Determine the (X, Y) coordinate at the center of the cell enclosing the given text.  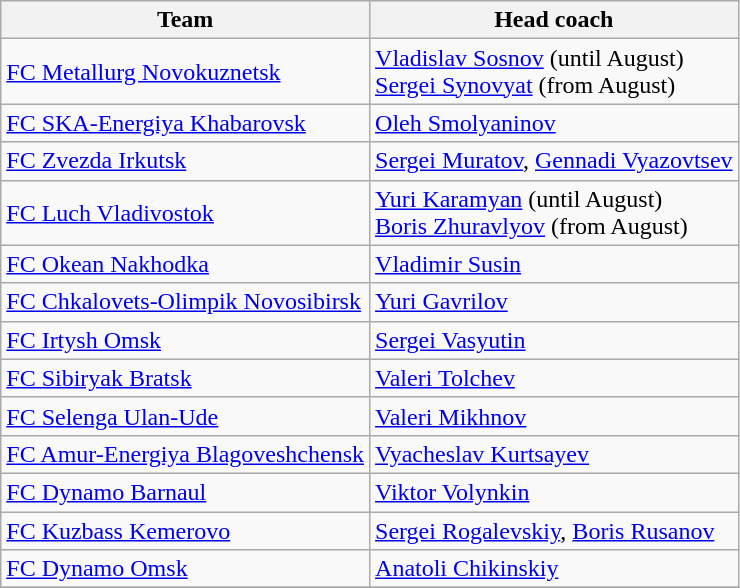
FC SKA-Energiya Khabarovsk (186, 123)
Sergei Muratov, Gennadi Vyazovtsev (554, 161)
FC Metallurg Novokuznetsk (186, 72)
Anatoli Chikinskiy (554, 569)
Sergei Vasyutin (554, 340)
FC Zvezda Irkutsk (186, 161)
Head coach (554, 20)
Valeri Mikhnov (554, 416)
Sergei Rogalevskiy, Boris Rusanov (554, 531)
FC Chkalovets-Olimpik Novosibirsk (186, 302)
FC Dynamo Barnaul (186, 492)
FC Kuzbass Kemerovo (186, 531)
Vladislav Sosnov (until August)Sergei Synovyat (from August) (554, 72)
FC Luch Vladivostok (186, 212)
Viktor Volynkin (554, 492)
Vyacheslav Kurtsayev (554, 454)
FC Dynamo Omsk (186, 569)
FC Amur-Energiya Blagoveshchensk (186, 454)
Oleh Smolyaninov (554, 123)
Vladimir Susin (554, 264)
FC Irtysh Omsk (186, 340)
Valeri Tolchev (554, 378)
FC Sibiryak Bratsk (186, 378)
FC Okean Nakhodka (186, 264)
FC Selenga Ulan-Ude (186, 416)
Yuri Gavrilov (554, 302)
Team (186, 20)
Yuri Karamyan (until August)Boris Zhuravlyov (from August) (554, 212)
